Search for the cell housing the specified text and yield its [x, y] center coordinate. 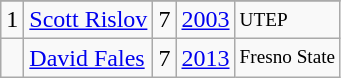
Scott Rislov [88, 20]
Fresno State [288, 58]
1 [12, 20]
2003 [206, 20]
UTEP [288, 20]
2013 [206, 58]
David Fales [88, 58]
